From the cell containing the given text, extract its center point as (X, Y) coordinate. 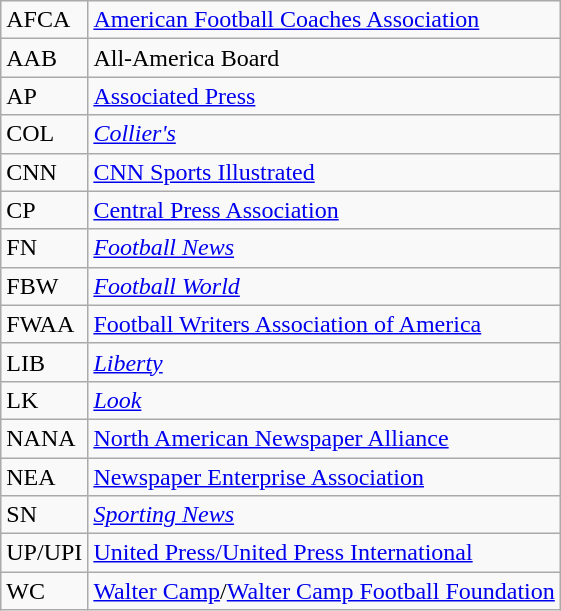
LK (44, 400)
All-America Board (324, 58)
COL (44, 134)
Football World (324, 286)
Associated Press (324, 96)
Walter Camp/Walter Camp Football Foundation (324, 591)
CNN Sports Illustrated (324, 172)
North American Newspaper Alliance (324, 438)
AP (44, 96)
Central Press Association (324, 210)
Football News (324, 248)
Football Writers Association of America (324, 324)
Look (324, 400)
UP/UPI (44, 553)
Newspaper Enterprise Association (324, 477)
Collier's (324, 134)
FN (44, 248)
Liberty (324, 362)
CP (44, 210)
FBW (44, 286)
NANA (44, 438)
NEA (44, 477)
American Football Coaches Association (324, 20)
AFCA (44, 20)
LIB (44, 362)
WC (44, 591)
AAB (44, 58)
SN (44, 515)
CNN (44, 172)
Sporting News (324, 515)
FWAA (44, 324)
United Press/United Press International (324, 553)
